Return (x, y) of the center of cell containing provided text 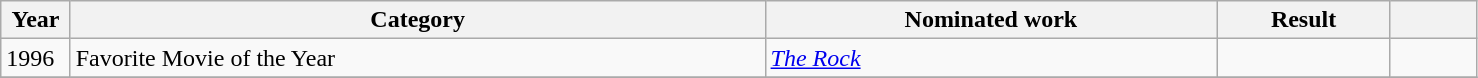
Year (36, 20)
The Rock (991, 58)
Category (418, 20)
Result (1304, 20)
1996 (36, 58)
Nominated work (991, 20)
Favorite Movie of the Year (418, 58)
